Return the [x, y] coordinate for the center point of the cell that contains the specified text.  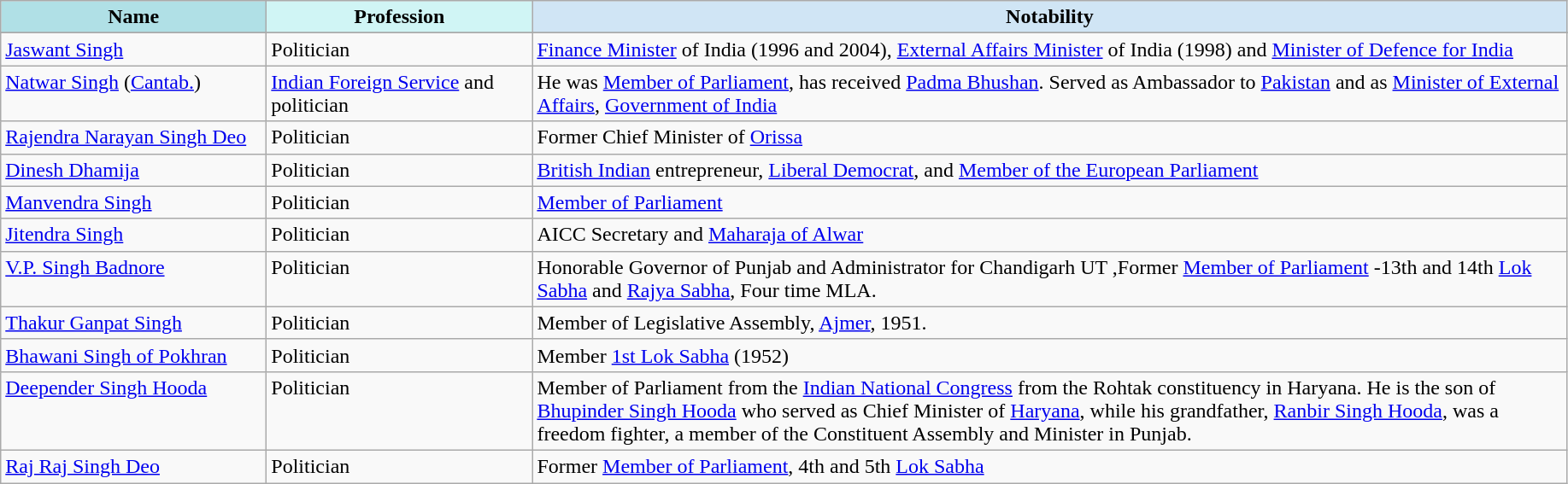
Profession [400, 17]
Former Chief Minister of Orissa [1049, 137]
Raj Raj Singh Deo [133, 466]
Bhawani Singh of Pokhran [133, 355]
Thakur Ganpat Singh [133, 323]
Rajendra Narayan Singh Deo [133, 137]
Natwar Singh (Cantab.) [133, 94]
He was Member of Parliament, has received Padma Bhushan. Served as Ambassador to Pakistan and as Minister of External Affairs, Government of India [1049, 94]
Dinesh Dhamija [133, 170]
Name [133, 17]
Jitendra Singh [133, 235]
Deepender Singh Hooda [133, 411]
Finance Minister of India (1996 and 2004), External Affairs Minister of India (1998) and Minister of Defence for India [1049, 50]
British Indian entrepreneur, Liberal Democrat, and Member of the European Parliament [1049, 170]
Manvendra Singh [133, 202]
V.P. Singh Badnore [133, 278]
Indian Foreign Service and politician [400, 94]
Member 1st Lok Sabha (1952) [1049, 355]
Notability [1049, 17]
Former Member of Parliament, 4th and 5th Lok Sabha [1049, 466]
Member of Parliament [1049, 202]
AICC Secretary and Maharaja of Alwar [1049, 235]
Jaswant Singh [133, 50]
Member of Legislative Assembly, Ajmer, 1951. [1049, 323]
